Capture the cell that displays the provided text and extract its [x, y] central coordinate. 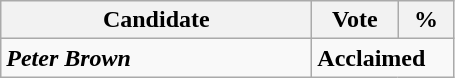
Acclaimed [383, 58]
Peter Brown [156, 58]
Candidate [156, 20]
Vote [355, 20]
% [426, 20]
